Return (X, Y) of the center of cell containing provided text 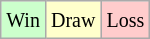
Loss (126, 20)
Draw (72, 20)
Win (24, 20)
